Provide the (X, Y) coordinate of the cell's center where the given text is located.  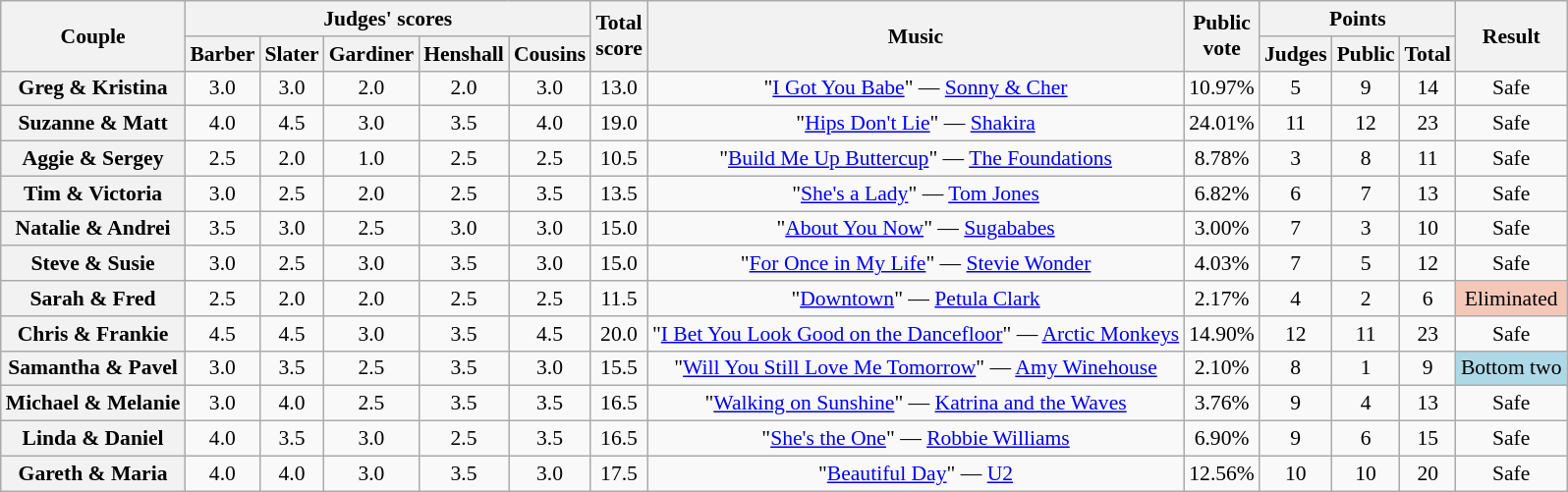
"She's the One" — Robbie Williams (916, 439)
2.17% (1222, 299)
Cousins (550, 54)
Public (1366, 54)
Tim & Victoria (93, 193)
2 (1366, 299)
Slater (291, 54)
24.01% (1222, 124)
"For Once in My Life" — Stevie Wonder (916, 264)
"Will You Still Love Me Tomorrow" — Amy Winehouse (916, 368)
Bottom two (1511, 368)
"Downtown" — Petula Clark (916, 299)
4.03% (1222, 264)
"Beautiful Day" — U2 (916, 473)
15 (1428, 439)
Samantha & Pavel (93, 368)
"I Bet You Look Good on the Dancefloor" — Arctic Monkeys (916, 334)
Sarah & Fred (93, 299)
Result (1511, 35)
6.82% (1222, 193)
10.5 (619, 159)
"She's a Lady" — Tom Jones (916, 193)
Gardiner (371, 54)
19.0 (619, 124)
Linda & Daniel (93, 439)
Gareth & Maria (93, 473)
Natalie & Andrei (93, 229)
Barber (222, 54)
1 (1366, 368)
"Walking on Sunshine" — Katrina and the Waves (916, 404)
Chris & Frankie (93, 334)
Music (916, 35)
Henshall (464, 54)
Suzanne & Matt (93, 124)
Publicvote (1222, 35)
Judges (1296, 54)
"Build Me Up Buttercup" — The Foundations (916, 159)
1.0 (371, 159)
20 (1428, 473)
6.90% (1222, 439)
"I Got You Babe" — Sonny & Cher (916, 88)
13.5 (619, 193)
12.56% (1222, 473)
15.5 (619, 368)
Eliminated (1511, 299)
13.0 (619, 88)
Points (1358, 19)
Judges' scores (387, 19)
17.5 (619, 473)
11.5 (619, 299)
Greg & Kristina (93, 88)
Steve & Susie (93, 264)
8.78% (1222, 159)
3.00% (1222, 229)
3.76% (1222, 404)
Michael & Melanie (93, 404)
Total (1428, 54)
20.0 (619, 334)
"Hips Don't Lie" — Shakira (916, 124)
Totalscore (619, 35)
14.90% (1222, 334)
10.97% (1222, 88)
Aggie & Sergey (93, 159)
14 (1428, 88)
2.10% (1222, 368)
"About You Now" — Sugababes (916, 229)
Couple (93, 35)
